From the cell containing the given text, extract its center point as [X, Y] coordinate. 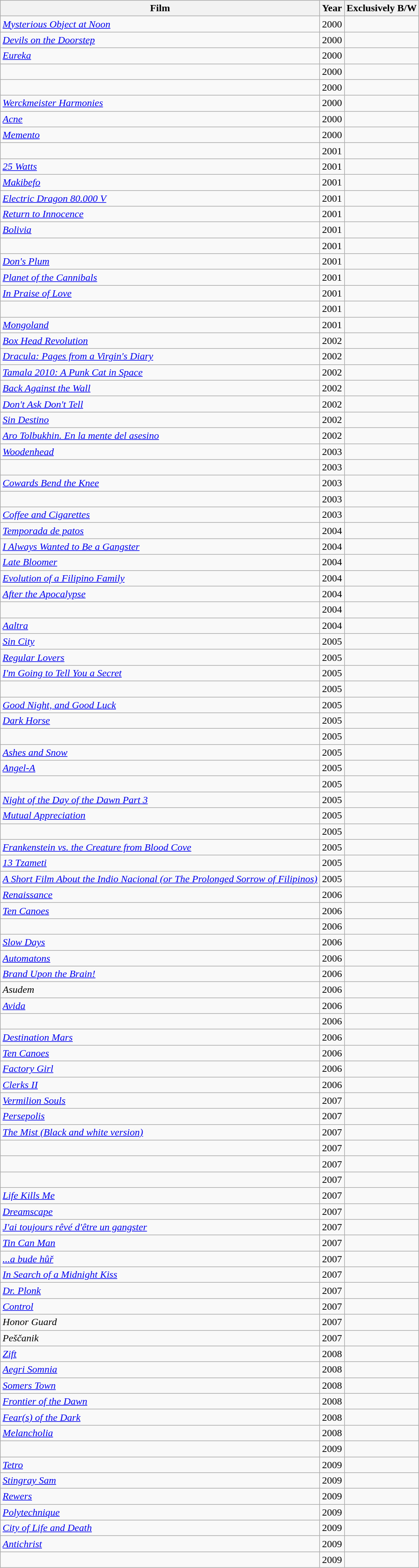
Ashes and Snow [160, 752]
Frontier of the Dawn [160, 1401]
Regular Lovers [160, 657]
Makibefo [160, 182]
Frankenstein vs. the Creature from Blood Cove [160, 847]
Mysterious Object at Noon [160, 24]
Melancholia [160, 1433]
Mutual Appreciation [160, 816]
Back Against the Wall [160, 388]
Destination Mars [160, 1037]
Devils on the Doorstep [160, 40]
Factory Girl [160, 1069]
Box Head Revolution [160, 341]
In Praise of Love [160, 293]
Mongoland [160, 325]
Vermilion Souls [160, 1101]
In Search of a Midnight Kiss [160, 1275]
I Always Wanted to Be a Gangster [160, 547]
Persepolis [160, 1116]
Renaissance [160, 895]
Coffee and Cigarettes [160, 515]
Tin Can Man [160, 1243]
Control [160, 1306]
Sin City [160, 641]
Woodenhead [160, 451]
Tetro [160, 1464]
Year [332, 8]
Don's Plum [160, 262]
Fear(s) of the Dark [160, 1417]
25 Watts [160, 166]
The Mist (Black and white version) [160, 1132]
Somers Town [160, 1385]
Electric Dragon 80.000 V [160, 198]
Night of the Day of the Dawn Part 3 [160, 800]
Slow Days [160, 942]
Antichrist [160, 1544]
Dreamscape [160, 1212]
Aegri Somnia [160, 1370]
Return to Innocence [160, 214]
Evolution of a Filipino Family [160, 578]
After the Apocalypse [160, 594]
Exclusively B/W [382, 8]
Zift [160, 1354]
Peščanik [160, 1338]
Aaltra [160, 626]
City of Life and Death [160, 1528]
Angel-A [160, 768]
Clerks II [160, 1085]
Acne [160, 119]
Late Bloomer [160, 562]
Memento [160, 135]
Cowards Bend the Knee [160, 483]
Brand Upon the Brain! [160, 974]
Good Night, and Good Luck [160, 705]
Dracula: Pages from a Virgin's Diary [160, 356]
...a bude hůř [160, 1259]
Stingray Sam [160, 1481]
Sin Destino [160, 420]
Tamala 2010: A Punk Cat in Space [160, 372]
I'm Going to Tell You a Secret [160, 673]
Rewers [160, 1496]
Dr. Plonk [160, 1291]
Eureka [160, 56]
Honor Guard [160, 1322]
A Short Film About the Indio Nacional (or The Prolonged Sorrow of Filipinos) [160, 879]
Dark Horse [160, 721]
Temporada de patos [160, 531]
Don't Ask Don't Tell [160, 404]
Aro Tolbukhin. En la mente del asesino [160, 435]
Film [160, 8]
J'ai toujours rêvé d'être un gangster [160, 1227]
Automatons [160, 958]
Werckmeister Harmonies [160, 103]
Avida [160, 1006]
Life Kills Me [160, 1195]
Polytechnique [160, 1512]
13 Tzameti [160, 863]
Bolivia [160, 230]
Planet of the Cannibals [160, 277]
Asudem [160, 990]
